Find where the given text appears and provide that cell's center as (x, y) coordinate. 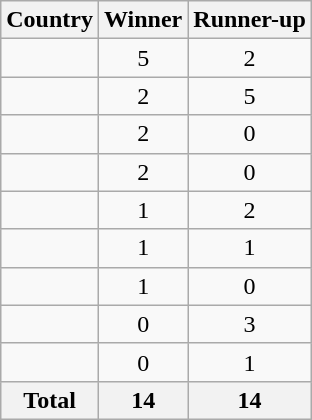
3 (250, 324)
Country (50, 20)
Runner-up (250, 20)
Winner (142, 20)
Total (50, 400)
